Search for the cell housing the specified text and yield its (x, y) center coordinate. 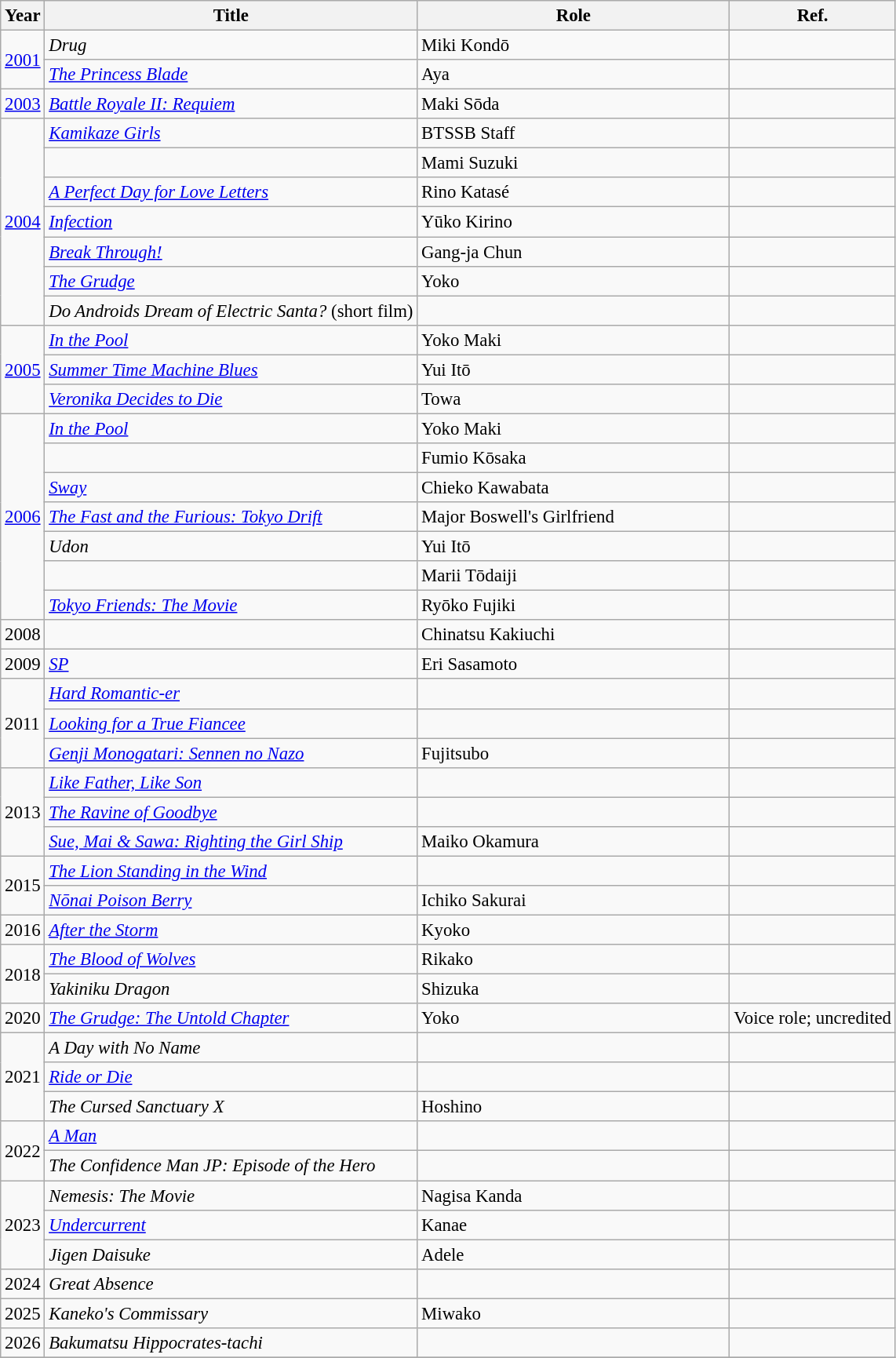
Rino Katasé (574, 192)
The Grudge: The Untold Chapter (231, 1018)
Aya (574, 75)
2008 (23, 635)
Ichiko Sakurai (574, 901)
2001 (23, 60)
Marii Tōdaiji (574, 576)
Hoshino (574, 1107)
2024 (23, 1283)
2021 (23, 1078)
Nōnai Poison Berry (231, 901)
A Perfect Day for Love Letters (231, 192)
Jigen Daisuke (231, 1254)
Veronika Decides to Die (231, 399)
2015 (23, 885)
Maki Sōda (574, 104)
2016 (23, 930)
Yūko Kirino (574, 222)
Genji Monogatari: Sennen no Nazo (231, 753)
Bakumatsu Hippocrates-tachi (231, 1343)
Sway (231, 487)
Ryōko Fujiki (574, 606)
Great Absence (231, 1283)
Chieko Kawabata (574, 487)
SP (231, 664)
Undercurrent (231, 1225)
Kanae (574, 1225)
Title (231, 16)
After the Storm (231, 930)
Rikako (574, 959)
Nemesis: The Movie (231, 1196)
The Ravine of Goodbye (231, 812)
A Man (231, 1137)
Gang-ja Chun (574, 252)
A Day with No Name (231, 1048)
Adele (574, 1254)
Ride or Die (231, 1077)
Udon (231, 547)
The Fast and the Furious: Tokyo Drift (231, 517)
2004 (23, 221)
Summer Time Machine Blues (231, 370)
Hard Romantic-er (231, 694)
Chinatsu Kakiuchi (574, 635)
The Confidence Man JP: Episode of the Hero (231, 1166)
2011 (23, 723)
Drug (231, 46)
2020 (23, 1018)
2018 (23, 974)
2006 (23, 516)
BTSSB Staff (574, 133)
2005 (23, 369)
The Princess Blade (231, 75)
2022 (23, 1152)
Like Father, Like Son (231, 782)
Ref. (813, 16)
Kamikaze Girls (231, 133)
Eri Sasamoto (574, 664)
Miki Kondō (574, 46)
2025 (23, 1313)
2026 (23, 1343)
Break Through! (231, 252)
2003 (23, 104)
Looking for a True Fiancee (231, 723)
2013 (23, 811)
Voice role; uncredited (813, 1018)
Nagisa Kanda (574, 1196)
Do Androids Dream of Electric Santa? (short film) (231, 311)
Tokyo Friends: The Movie (231, 606)
Year (23, 16)
Yakiniku Dragon (231, 989)
Infection (231, 222)
Mami Suzuki (574, 163)
Fujitsubo (574, 753)
Shizuka (574, 989)
2009 (23, 664)
Role (574, 16)
Miwako (574, 1313)
2023 (23, 1225)
The Cursed Sanctuary X (231, 1107)
The Blood of Wolves (231, 959)
Battle Royale II: Requiem (231, 104)
Fumio Kōsaka (574, 458)
The Grudge (231, 281)
Maiko Okamura (574, 842)
Towa (574, 399)
Kyoko (574, 930)
The Lion Standing in the Wind (231, 871)
Kaneko's Commissary (231, 1313)
Major Boswell's Girlfriend (574, 517)
Sue, Mai & Sawa: Righting the Girl Ship (231, 842)
